Search for the cell housing the specified text and yield its (x, y) center coordinate. 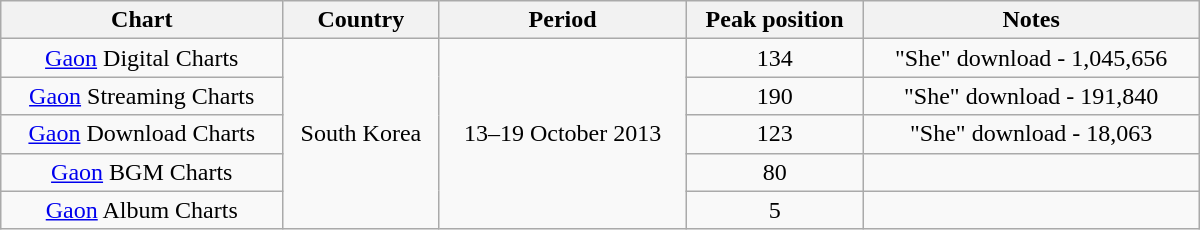
Period (562, 20)
"She" download - 18,063 (1031, 134)
13–19 October 2013 (562, 134)
123 (774, 134)
Gaon Digital Charts (142, 58)
Gaon Album Charts (142, 210)
"She" download - 191,840 (1031, 96)
"She" download - 1,045,656 (1031, 58)
190 (774, 96)
Gaon Streaming Charts (142, 96)
Peak position (774, 20)
South Korea (361, 134)
Gaon Download Charts (142, 134)
Chart (142, 20)
Notes (1031, 20)
Gaon BGM Charts (142, 172)
5 (774, 210)
Country (361, 20)
134 (774, 58)
80 (774, 172)
